Find where the given text appears and provide that cell's center as [x, y] coordinate. 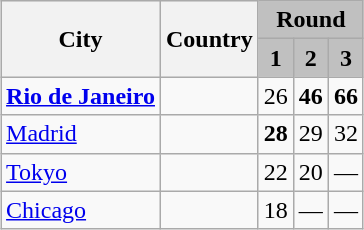
Madrid [81, 134]
2 [310, 58]
46 [310, 96]
Round [310, 20]
Country [210, 39]
32 [346, 134]
29 [310, 134]
22 [276, 172]
26 [276, 96]
Tokyo [81, 172]
66 [346, 96]
1 [276, 58]
Rio de Janeiro [81, 96]
20 [310, 172]
28 [276, 134]
18 [276, 210]
3 [346, 58]
Chicago [81, 210]
City [81, 39]
